Pinpoint the cell where the given text exists, returning its [X, Y] midpoint coordinate. 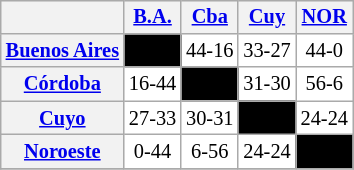
44-0 [324, 51]
56-6 [324, 84]
31-30 [266, 84]
Buenos Aires [62, 51]
33-27 [266, 51]
0-44 [152, 152]
Cuyo [62, 118]
Cba [210, 17]
NOR [324, 17]
Noroeste [62, 152]
27-33 [152, 118]
B.A. [152, 17]
Córdoba [62, 84]
44-16 [210, 51]
Cuy [266, 17]
6-56 [210, 152]
30-31 [210, 118]
16-44 [152, 84]
